Output the [X, Y] coordinate of the center of the cell containing the given text.  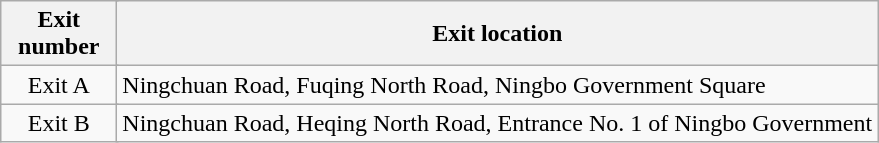
Exit number [59, 34]
Ningchuan Road, Heqing North Road, Entrance No. 1 of Ningbo Government [498, 123]
Exit A [59, 85]
Exit location [498, 34]
Exit B [59, 123]
Ningchuan Road, Fuqing North Road, Ningbo Government Square [498, 85]
